Return the [X, Y] coordinate for the center point of the cell that contains the specified text.  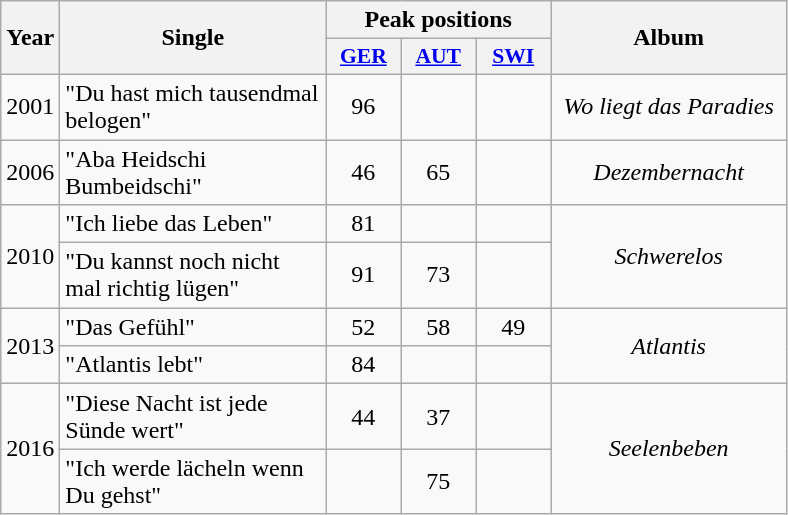
84 [364, 365]
"Du kannst noch nicht mal richtig lügen" [193, 276]
AUT [438, 57]
46 [364, 172]
49 [514, 327]
Wo liegt das Paradies [669, 106]
65 [438, 172]
44 [364, 416]
"Du hast mich tausendmal belogen" [193, 106]
SWI [514, 57]
"Diese Nacht ist jede Sünde wert" [193, 416]
75 [438, 482]
73 [438, 276]
96 [364, 106]
"Das Gefühl" [193, 327]
Dezembernacht [669, 172]
Seelenbeben [669, 449]
GER [364, 57]
"Aba Heidschi Bumbeidschi" [193, 172]
Single [193, 38]
"Ich werde lächeln wenn Du gehst" [193, 482]
2016 [30, 449]
37 [438, 416]
"Ich liebe das Leben" [193, 224]
58 [438, 327]
2013 [30, 346]
Album [669, 38]
81 [364, 224]
Schwerelos [669, 256]
"Atlantis lebt" [193, 365]
91 [364, 276]
2010 [30, 256]
Atlantis [669, 346]
Year [30, 38]
2001 [30, 106]
2006 [30, 172]
Peak positions [438, 20]
52 [364, 327]
